Search for the cell housing the specified text and yield its (x, y) center coordinate. 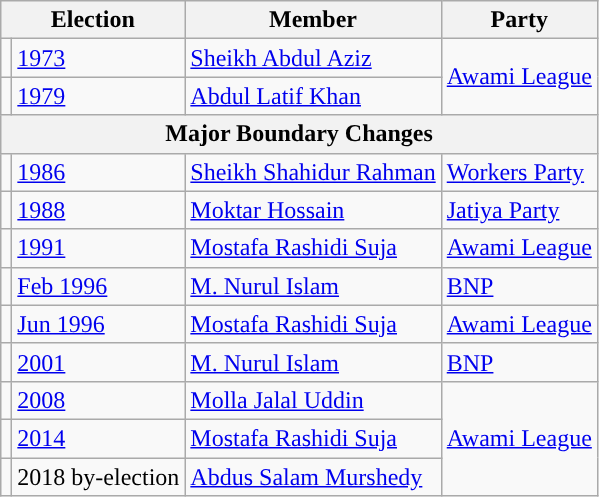
1986 (98, 172)
Jun 1996 (98, 324)
Party (519, 20)
1973 (98, 58)
1991 (98, 248)
2014 (98, 438)
Member (313, 20)
Molla Jalal Uddin (313, 400)
2001 (98, 362)
Sheikh Abdul Aziz (313, 58)
2008 (98, 400)
1988 (98, 210)
Moktar Hossain (313, 210)
Sheikh Shahidur Rahman (313, 172)
Workers Party (519, 172)
Election (93, 20)
Abdus Salam Murshedy (313, 477)
Major Boundary Changes (300, 134)
2018 by-election (98, 477)
Abdul Latif Khan (313, 96)
1979 (98, 96)
Jatiya Party (519, 210)
Feb 1996 (98, 286)
